Determine the (X, Y) coordinate at the center of the cell enclosing the given text.  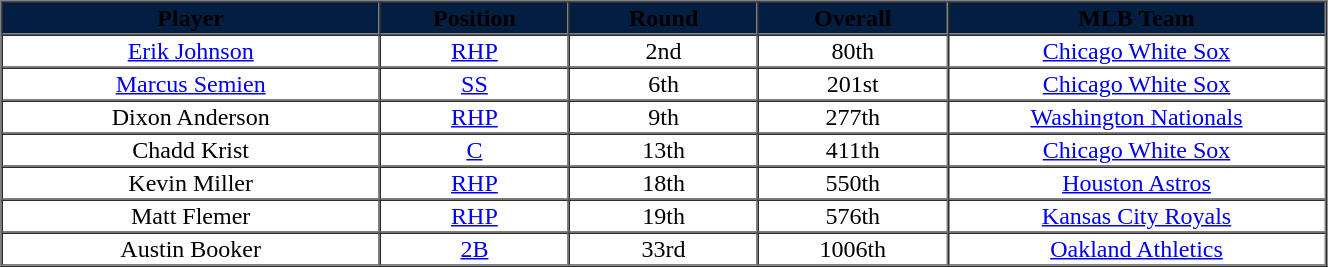
C (474, 150)
Player (191, 18)
Kevin Miller (191, 182)
9th (664, 116)
2nd (664, 50)
Dixon Anderson (191, 116)
1006th (852, 248)
Position (474, 18)
2B (474, 248)
550th (852, 182)
18th (664, 182)
Overall (852, 18)
Marcus Semien (191, 84)
Austin Booker (191, 248)
576th (852, 216)
411th (852, 150)
SS (474, 84)
MLB Team (1136, 18)
Kansas City Royals (1136, 216)
Houston Astros (1136, 182)
Washington Nationals (1136, 116)
33rd (664, 248)
13th (664, 150)
6th (664, 84)
Erik Johnson (191, 50)
Matt Flemer (191, 216)
Oakland Athletics (1136, 248)
201st (852, 84)
19th (664, 216)
Round (664, 18)
Chadd Krist (191, 150)
277th (852, 116)
80th (852, 50)
